Return (x, y) of the center of cell containing provided text 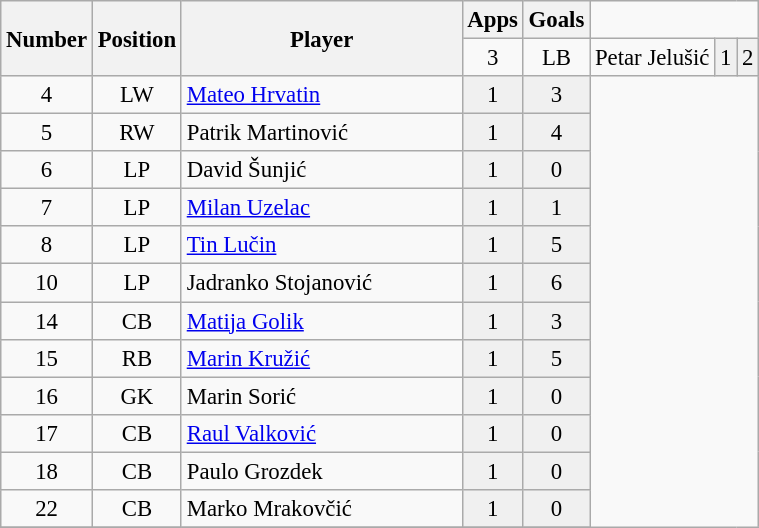
14 (47, 321)
2 (748, 58)
Number (47, 38)
Tin Lučin (322, 245)
7 (47, 208)
LB (556, 58)
RB (136, 358)
Marin Kružić (322, 358)
Paulo Grozdek (322, 471)
Position (136, 38)
Player (322, 38)
Mateo Hrvatin (322, 95)
10 (47, 283)
David Šunjić (322, 170)
Petar Jelušić (652, 58)
GK (136, 396)
RW (136, 133)
Raul Valković (322, 433)
16 (47, 396)
18 (47, 471)
8 (47, 245)
Goals (556, 20)
LW (136, 95)
Apps (492, 20)
Jadranko Stojanović (322, 283)
Milan Uzelac (322, 208)
17 (47, 433)
15 (47, 358)
Matija Golik (322, 321)
Patrik Martinović (322, 133)
Marko Mrakovčić (322, 509)
22 (47, 509)
Marin Sorić (322, 396)
